Pinpoint the cell where the given text exists, returning its (X, Y) midpoint coordinate. 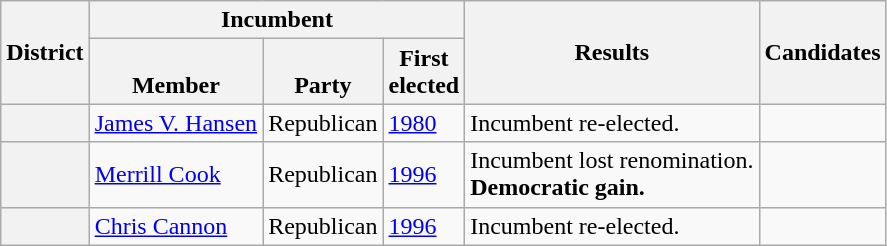
Incumbent lost renomination.Democratic gain. (612, 174)
James V. Hansen (176, 123)
Member (176, 72)
Party (323, 72)
District (45, 52)
Candidates (822, 52)
Results (612, 52)
Incumbent (277, 20)
1980 (424, 123)
Firstelected (424, 72)
Chris Cannon (176, 226)
Merrill Cook (176, 174)
